Scan for the cell matching the given text and deliver its (X, Y) coordinate at center. 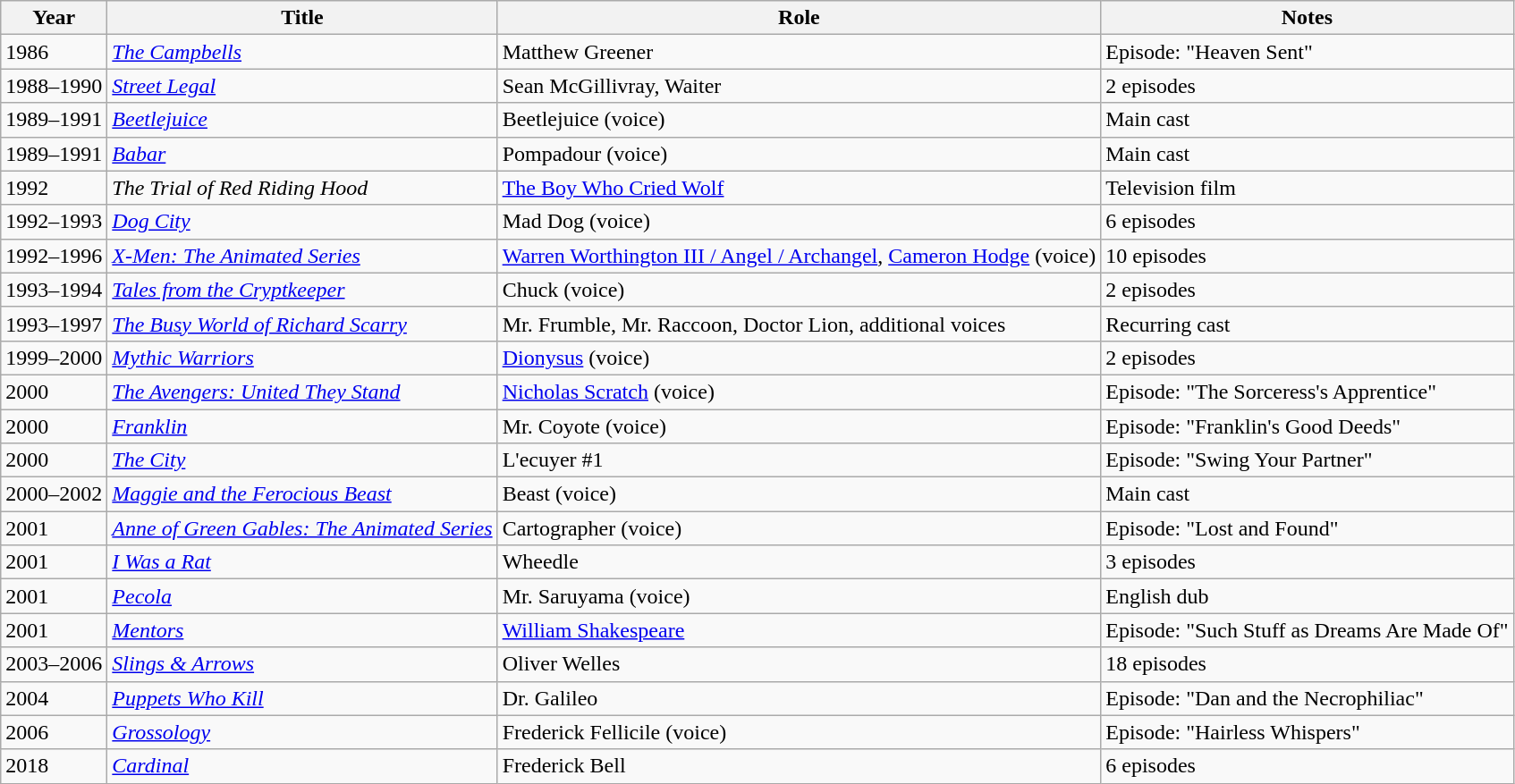
Slings & Arrows (302, 664)
1992–1993 (54, 222)
1986 (54, 52)
L'ecuyer #1 (800, 460)
Episode: "Swing Your Partner" (1308, 460)
1988–1990 (54, 86)
Street Legal (302, 86)
Episode: "Heaven Sent" (1308, 52)
The Campbells (302, 52)
Pompadour (voice) (800, 154)
Maggie and the Ferocious Beast (302, 494)
Anne of Green Gables: The Animated Series (302, 528)
Episode: "Dan and the Necrophiliac" (1308, 698)
2003–2006 (54, 664)
Matthew Greener (800, 52)
Frederick Bell (800, 766)
Beetlejuice (302, 120)
Grossology (302, 732)
English dub (1308, 596)
1993–1994 (54, 290)
1992 (54, 188)
3 episodes (1308, 562)
Chuck (voice) (800, 290)
Puppets Who Kill (302, 698)
The City (302, 460)
Mad Dog (voice) (800, 222)
Episode: "The Sorceress's Apprentice" (1308, 392)
Role (800, 18)
Episode: "Such Stuff as Dreams Are Made Of" (1308, 630)
Dr. Galileo (800, 698)
X-Men: The Animated Series (302, 256)
Title (302, 18)
Mr. Saruyama (voice) (800, 596)
Nicholas Scratch (voice) (800, 392)
Mentors (302, 630)
Sean McGillivray, Waiter (800, 86)
2000–2002 (54, 494)
Television film (1308, 188)
Mythic Warriors (302, 358)
The Busy World of Richard Scarry (302, 324)
2018 (54, 766)
2006 (54, 732)
The Avengers: United They Stand (302, 392)
1999–2000 (54, 358)
Wheedle (800, 562)
Episode: "Lost and Found" (1308, 528)
Cartographer (voice) (800, 528)
Recurring cast (1308, 324)
Tales from the Cryptkeeper (302, 290)
Babar (302, 154)
Franklin (302, 426)
Frederick Fellicile (voice) (800, 732)
Dionysus (voice) (800, 358)
Mr. Coyote (voice) (800, 426)
18 episodes (1308, 664)
William Shakespeare (800, 630)
2004 (54, 698)
The Boy Who Cried Wolf (800, 188)
Episode: "Franklin's Good Deeds" (1308, 426)
1992–1996 (54, 256)
10 episodes (1308, 256)
Year (54, 18)
I Was a Rat (302, 562)
Notes (1308, 18)
Mr. Frumble, Mr. Raccoon, Doctor Lion, additional voices (800, 324)
Dog City (302, 222)
Oliver Welles (800, 664)
The Trial of Red Riding Hood (302, 188)
Warren Worthington III / Angel / Archangel, Cameron Hodge (voice) (800, 256)
Episode: "Hairless Whispers" (1308, 732)
Cardinal (302, 766)
Pecola (302, 596)
Beetlejuice (voice) (800, 120)
Beast (voice) (800, 494)
1993–1997 (54, 324)
